Capture the cell that displays the provided text and extract its (x, y) central coordinate. 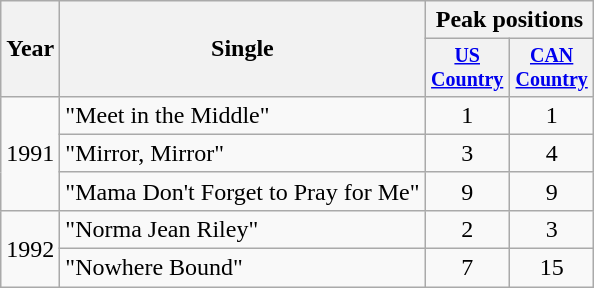
1992 (30, 248)
Single (242, 49)
15 (551, 268)
CAN Country (551, 68)
7 (467, 268)
Year (30, 49)
4 (551, 153)
"Meet in the Middle" (242, 115)
"Mama Don't Forget to Pray for Me" (242, 191)
"Nowhere Bound" (242, 268)
"Mirror, Mirror" (242, 153)
2 (467, 229)
"Norma Jean Riley" (242, 229)
1991 (30, 153)
US Country (467, 68)
Peak positions (510, 20)
